Find where the given text appears and provide that cell's center as [x, y] coordinate. 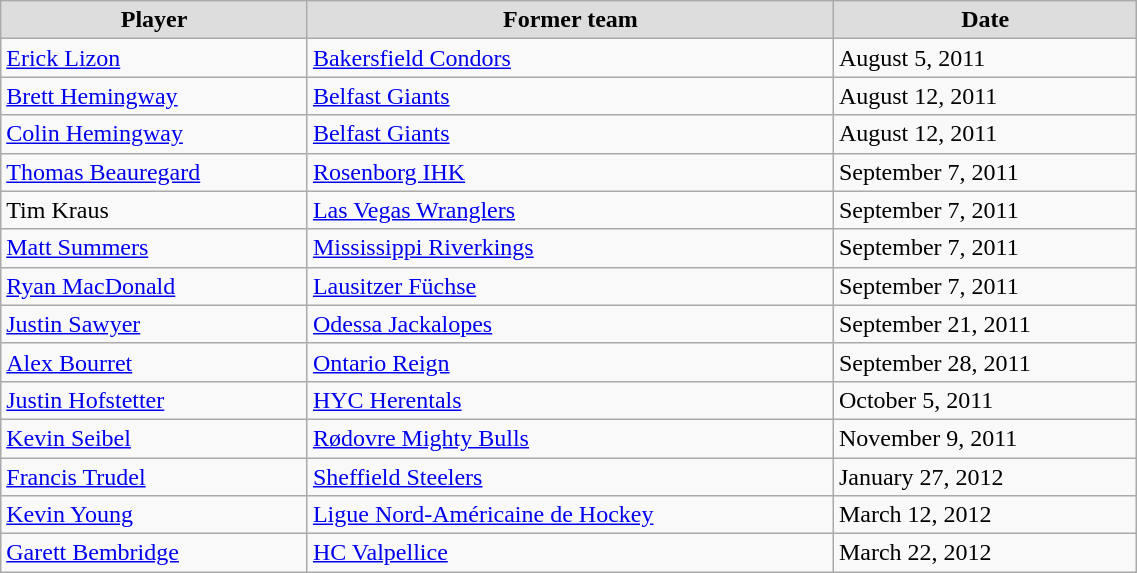
September 21, 2011 [984, 324]
November 9, 2011 [984, 438]
Rosenborg IHK [570, 172]
Matt Summers [154, 248]
August 5, 2011 [984, 58]
Justin Hofstetter [154, 400]
Colin Hemingway [154, 134]
HYC Herentals [570, 400]
Bakersfield Condors [570, 58]
Francis Trudel [154, 477]
March 12, 2012 [984, 515]
Thomas Beauregard [154, 172]
Garett Bembridge [154, 553]
Las Vegas Wranglers [570, 210]
Tim Kraus [154, 210]
Justin Sawyer [154, 324]
Brett Hemingway [154, 96]
Player [154, 20]
Lausitzer Füchse [570, 286]
Mississippi Riverkings [570, 248]
Former team [570, 20]
September 28, 2011 [984, 362]
March 22, 2012 [984, 553]
Alex Bourret [154, 362]
Ligue Nord-Américaine de Hockey [570, 515]
HC Valpellice [570, 553]
Rødovre Mighty Bulls [570, 438]
Kevin Young [154, 515]
Erick Lizon [154, 58]
Ryan MacDonald [154, 286]
January 27, 2012 [984, 477]
Date [984, 20]
October 5, 2011 [984, 400]
Ontario Reign [570, 362]
Sheffield Steelers [570, 477]
Odessa Jackalopes [570, 324]
Kevin Seibel [154, 438]
